From the cell containing the given text, extract its center point as (x, y) coordinate. 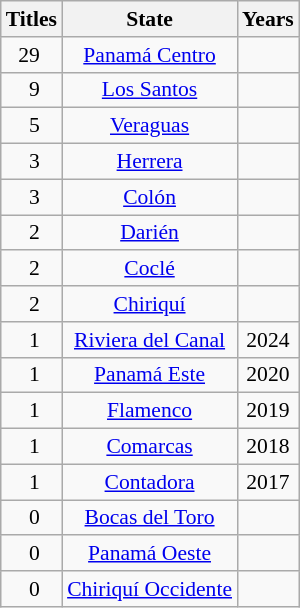
2018 (268, 447)
Panamá Centro (150, 55)
Comarcas (150, 447)
2017 (268, 482)
2019 (268, 411)
State (150, 19)
Panamá Oeste (150, 554)
Colón (150, 197)
Riviera del Canal (150, 340)
Titles (32, 19)
Bocas del Toro (150, 518)
2020 (268, 375)
Coclé (150, 269)
Years (268, 19)
5 (32, 126)
Herrera (150, 162)
29 (32, 55)
Contadora (150, 482)
Veraguas (150, 126)
Darién (150, 233)
Panamá Este (150, 375)
Chiriquí Occidente (150, 589)
Los Santos (150, 90)
2024 (268, 340)
Chiriquí (150, 304)
Flamenco (150, 411)
9 (32, 90)
